Extract the (X, Y) coordinate from the center of the cell holding the provided text.  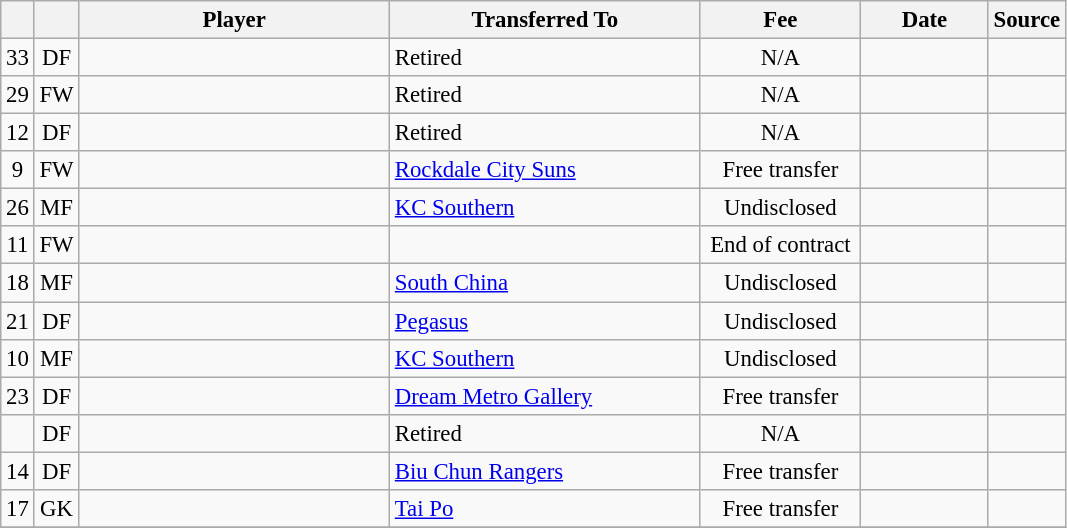
21 (18, 321)
Tai Po (544, 509)
End of contract (780, 245)
Fee (780, 20)
Date (925, 20)
23 (18, 396)
South China (544, 283)
33 (18, 58)
GK (56, 509)
12 (18, 133)
9 (18, 170)
17 (18, 509)
Dream Metro Gallery (544, 396)
29 (18, 95)
26 (18, 208)
Pegasus (544, 321)
Transferred To (544, 20)
18 (18, 283)
14 (18, 471)
Player (234, 20)
Source (1026, 20)
10 (18, 358)
Biu Chun Rangers (544, 471)
11 (18, 245)
Rockdale City Suns (544, 170)
